Search for the cell housing the specified text and yield its [X, Y] center coordinate. 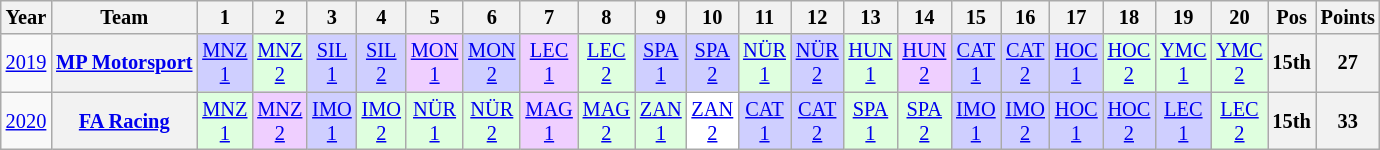
27 [1348, 63]
MP Motorsport [124, 63]
18 [1130, 17]
MAG2 [606, 121]
ZAN1 [661, 121]
8 [606, 17]
Team [124, 17]
6 [492, 17]
YMC1 [1183, 63]
14 [924, 17]
12 [818, 17]
7 [548, 17]
33 [1348, 121]
3 [332, 17]
HUN2 [924, 63]
15 [976, 17]
ZAN2 [713, 121]
9 [661, 17]
Year [26, 17]
HUN1 [871, 63]
10 [713, 17]
13 [871, 17]
5 [434, 17]
2019 [26, 63]
MAG1 [548, 121]
Pos [1292, 17]
SIL2 [382, 63]
FA Racing [124, 121]
2020 [26, 121]
SIL1 [332, 63]
4 [382, 17]
17 [1076, 17]
2 [280, 17]
MON1 [434, 63]
MON2 [492, 63]
Points [1348, 17]
19 [1183, 17]
11 [764, 17]
1 [224, 17]
16 [1026, 17]
YMC2 [1239, 63]
20 [1239, 17]
